Identify which cell holds the provided text, then report its [X, Y] central coordinate. 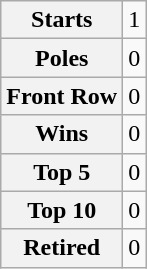
1 [134, 20]
Front Row [62, 96]
Top 10 [62, 210]
Starts [62, 20]
Retired [62, 248]
Wins [62, 134]
Poles [62, 58]
Top 5 [62, 172]
